Identify which cell holds the provided text, then report its [x, y] central coordinate. 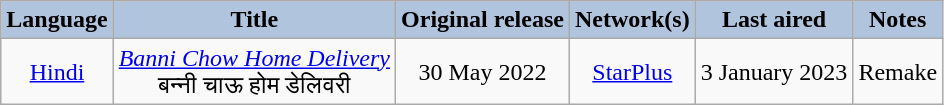
Remake [898, 72]
Hindi [57, 72]
30 May 2022 [483, 72]
StarPlus [632, 72]
Notes [898, 20]
Network(s) [632, 20]
Last aired [774, 20]
Language [57, 20]
Original release [483, 20]
Title [254, 20]
3 January 2023 [774, 72]
Banni Chow Home Delivery बन्नी चाऊ होम डेलिवरी [254, 72]
